Scan for the cell matching the given text and deliver its (X, Y) coordinate at center. 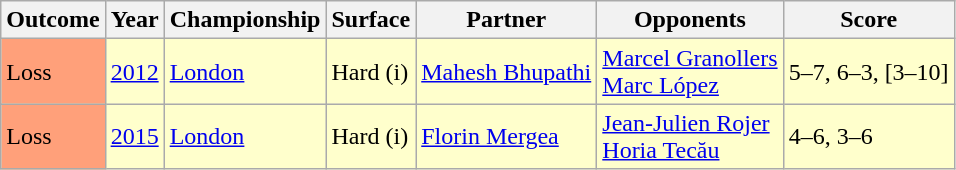
2015 (134, 136)
Partner (506, 20)
Marcel Granollers Marc López (690, 72)
5–7, 6–3, [3–10] (868, 72)
Outcome (53, 20)
Opponents (690, 20)
Mahesh Bhupathi (506, 72)
4–6, 3–6 (868, 136)
Jean-Julien Rojer Horia Tecău (690, 136)
Surface (371, 20)
Florin Mergea (506, 136)
Score (868, 20)
Year (134, 20)
Championship (245, 20)
2012 (134, 72)
